Extract the (X, Y) coordinate from the center of the cell holding the provided text.  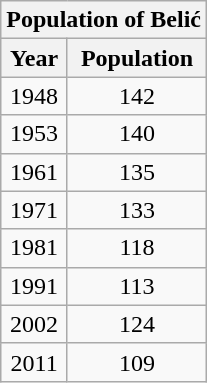
140 (136, 134)
113 (136, 286)
142 (136, 96)
1991 (34, 286)
2002 (34, 324)
1948 (34, 96)
Year (34, 58)
Population of Belić (104, 20)
109 (136, 362)
135 (136, 172)
1971 (34, 210)
118 (136, 248)
1953 (34, 134)
133 (136, 210)
Population (136, 58)
1961 (34, 172)
1981 (34, 248)
124 (136, 324)
2011 (34, 362)
